From the cell containing the given text, extract its center point as [X, Y] coordinate. 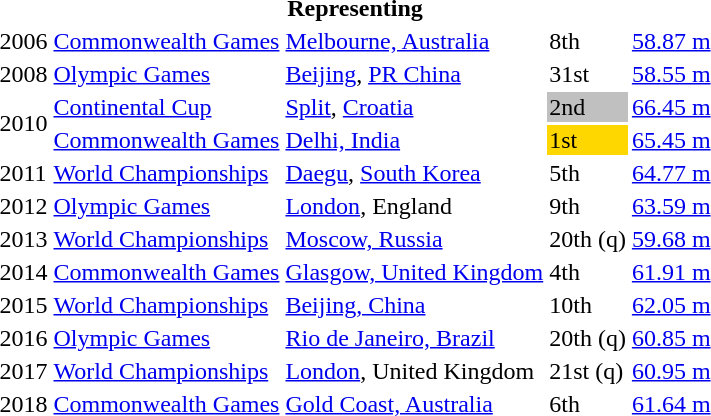
Beijing, PR China [414, 74]
Delhi, India [414, 140]
4th [588, 272]
10th [588, 305]
1st [588, 140]
21st (q) [588, 371]
8th [588, 41]
London, England [414, 206]
Rio de Janeiro, Brazil [414, 338]
Melbourne, Australia [414, 41]
Glasgow, United Kingdom [414, 272]
5th [588, 173]
9th [588, 206]
Moscow, Russia [414, 239]
Beijing, China [414, 305]
London, United Kingdom [414, 371]
2nd [588, 107]
Split, Croatia [414, 107]
Daegu, South Korea [414, 173]
31st [588, 74]
Continental Cup [166, 107]
